Return the [X, Y] coordinate for the center point of the cell that contains the specified text.  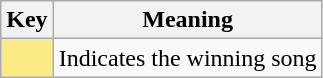
Key [27, 20]
Meaning [188, 20]
Indicates the winning song [188, 58]
